Identify which cell holds the provided text, then report its (x, y) central coordinate. 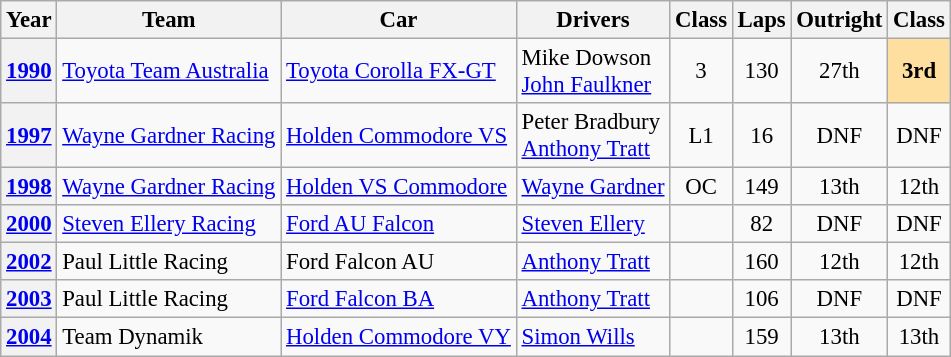
2004 (29, 337)
Peter Bradbury Anthony Tratt (593, 136)
2002 (29, 262)
L1 (702, 136)
Toyota Corolla FX-GT (398, 72)
130 (762, 72)
Toyota Team Australia (169, 72)
16 (762, 136)
Mike Dowson John Faulkner (593, 72)
Holden VS Commodore (398, 187)
27th (840, 72)
106 (762, 299)
Simon Wills (593, 337)
Steven Ellery (593, 224)
2000 (29, 224)
3 (702, 72)
Drivers (593, 20)
Laps (762, 20)
Steven Ellery Racing (169, 224)
Ford AU Falcon (398, 224)
1990 (29, 72)
Holden Commodore VY (398, 337)
Team Dynamik (169, 337)
Year (29, 20)
Car (398, 20)
1997 (29, 136)
Holden Commodore VS (398, 136)
Team (169, 20)
OC (702, 187)
159 (762, 337)
Ford Falcon BA (398, 299)
2003 (29, 299)
149 (762, 187)
Wayne Gardner (593, 187)
3rd (920, 72)
Outright (840, 20)
1998 (29, 187)
82 (762, 224)
160 (762, 262)
Ford Falcon AU (398, 262)
